Return [x, y] of the center of cell containing provided text 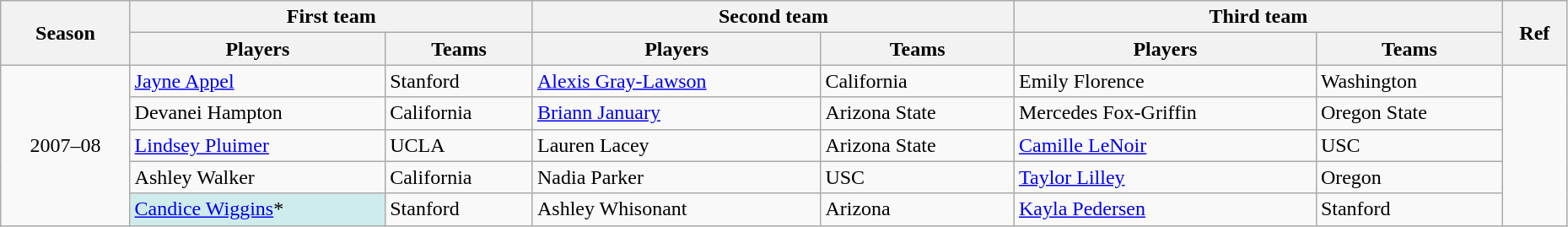
Devanei Hampton [258, 113]
Arizona [918, 209]
First team [331, 17]
Nadia Parker [676, 177]
UCLA [459, 145]
Lauren Lacey [676, 145]
Mercedes Fox-Griffin [1165, 113]
Washington [1409, 81]
Camille LeNoir [1165, 145]
Taylor Lilley [1165, 177]
Candice Wiggins* [258, 209]
Ref [1534, 33]
Ashley Walker [258, 177]
Oregon [1409, 177]
Alexis Gray-Lawson [676, 81]
Kayla Pedersen [1165, 209]
Season [66, 33]
Ashley Whisonant [676, 209]
Second team [773, 17]
Lindsey Pluimer [258, 145]
Third team [1258, 17]
2007–08 [66, 145]
Oregon State [1409, 113]
Jayne Appel [258, 81]
Emily Florence [1165, 81]
Briann January [676, 113]
